Return [x, y] of the center of cell containing provided text 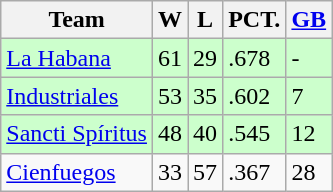
Cienfuegos [77, 172]
GB [309, 20]
28 [309, 172]
40 [206, 134]
Sancti Spíritus [77, 134]
La Habana [77, 58]
W [170, 20]
L [206, 20]
.678 [254, 58]
.367 [254, 172]
.545 [254, 134]
53 [170, 96]
57 [206, 172]
12 [309, 134]
Industriales [77, 96]
7 [309, 96]
Team [77, 20]
- [309, 58]
33 [170, 172]
61 [170, 58]
48 [170, 134]
35 [206, 96]
29 [206, 58]
.602 [254, 96]
PCT. [254, 20]
